Locate the cell with the specified text and output its [X, Y] center coordinate. 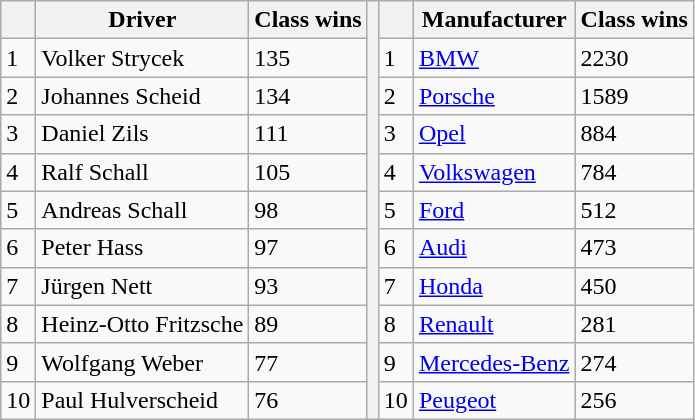
77 [308, 362]
89 [308, 324]
Johannes Scheid [142, 96]
105 [308, 172]
450 [634, 286]
Andreas Schall [142, 210]
473 [634, 248]
Daniel Zils [142, 134]
97 [308, 248]
Ford [494, 210]
Volkswagen [494, 172]
Porsche [494, 96]
Opel [494, 134]
Honda [494, 286]
Jürgen Nett [142, 286]
111 [308, 134]
93 [308, 286]
134 [308, 96]
Peugeot [494, 400]
512 [634, 210]
Audi [494, 248]
135 [308, 58]
Paul Hulverscheid [142, 400]
Wolfgang Weber [142, 362]
98 [308, 210]
784 [634, 172]
884 [634, 134]
BMW [494, 58]
281 [634, 324]
Renault [494, 324]
Mercedes-Benz [494, 362]
Ralf Schall [142, 172]
Volker Strycek [142, 58]
Driver [142, 20]
274 [634, 362]
76 [308, 400]
1589 [634, 96]
Heinz-Otto Fritzsche [142, 324]
2230 [634, 58]
Peter Hass [142, 248]
256 [634, 400]
Manufacturer [494, 20]
